Return (x, y) of the center of cell containing provided text 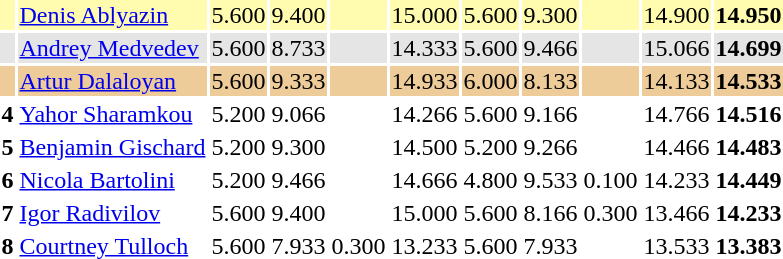
14.666 (424, 180)
Nicola Bartolini (112, 180)
7 (8, 213)
9.533 (550, 180)
0.100 (610, 180)
8.133 (550, 81)
Yahor Sharamkou (112, 114)
14.950 (748, 15)
9.333 (298, 81)
6 (8, 180)
14.266 (424, 114)
Igor Radivilov (112, 213)
13.466 (676, 213)
9.166 (550, 114)
8.733 (298, 48)
8.166 (550, 213)
14.516 (748, 114)
14.500 (424, 147)
14.449 (748, 180)
14.699 (748, 48)
14.900 (676, 15)
Benjamin Gischard (112, 147)
9.266 (550, 147)
4.800 (490, 180)
4 (8, 114)
0.300 (610, 213)
9.066 (298, 114)
15.066 (676, 48)
Artur Dalaloyan (112, 81)
Denis Ablyazin (112, 15)
Andrey Medvedev (112, 48)
14.933 (424, 81)
14.333 (424, 48)
14.466 (676, 147)
14.533 (748, 81)
14.483 (748, 147)
14.133 (676, 81)
5 (8, 147)
14.766 (676, 114)
6.000 (490, 81)
